Identify which cell holds the provided text, then report its (x, y) central coordinate. 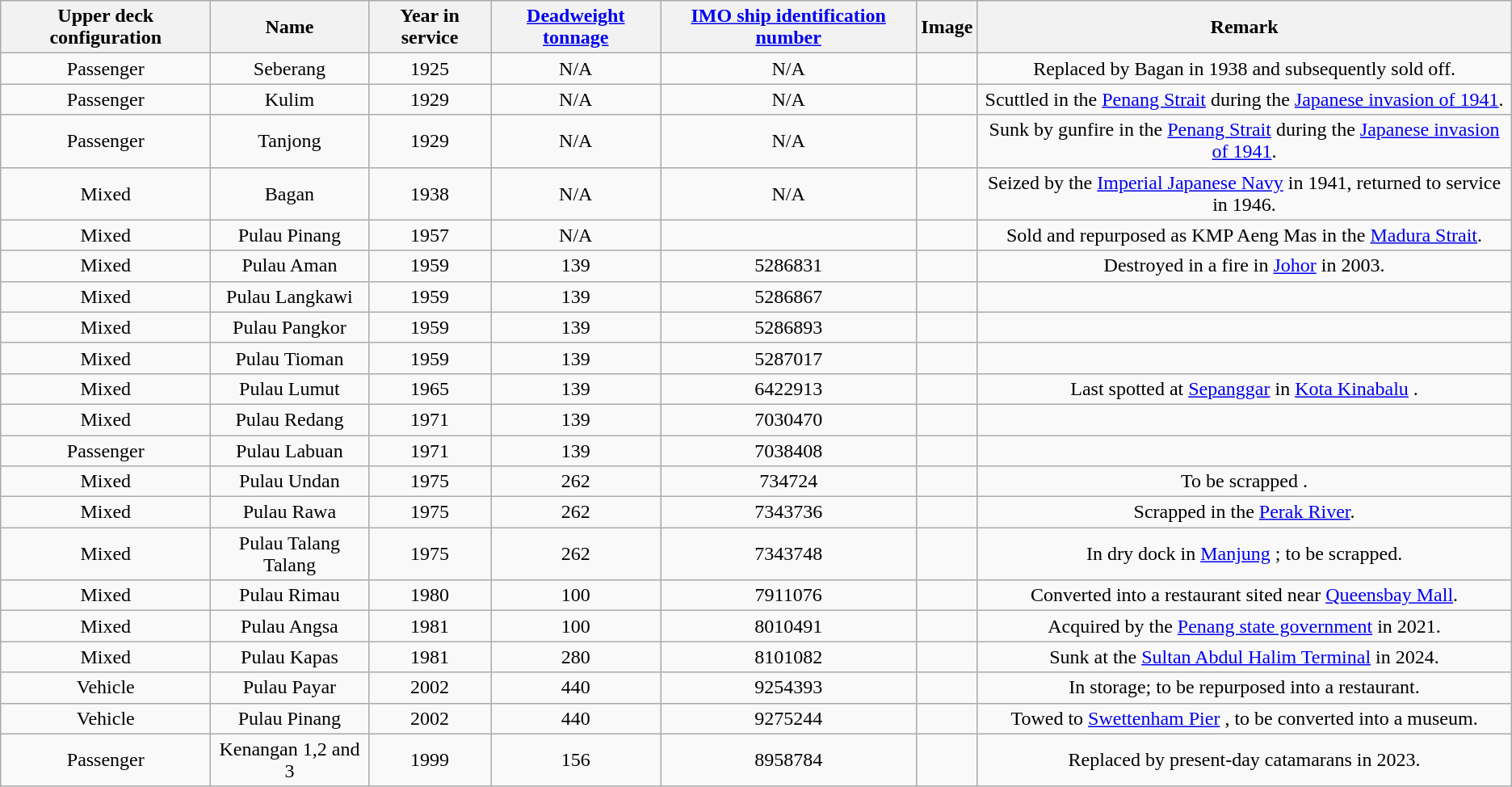
To be scrapped . (1244, 482)
Pulau Pangkor (289, 327)
7030470 (788, 419)
In dry dock in Manjung ; to be scrapped. (1244, 554)
Scrapped in the Perak River. (1244, 512)
8010491 (788, 626)
Acquired by the Penang state government in 2021. (1244, 626)
Pulau Rimau (289, 596)
8958784 (788, 760)
5286867 (788, 297)
Bagan (289, 194)
1999 (430, 760)
Deadweight tonnage (576, 27)
9254393 (788, 688)
Pulau Lumut (289, 389)
6422913 (788, 389)
Scuttled in the Penang Strait during the Japanese invasion of 1941. (1244, 99)
Last spotted at Sepanggar in Kota Kinabalu . (1244, 389)
5286831 (788, 266)
Converted into a restaurant sited near Queensbay Mall. (1244, 596)
Pulau Redang (289, 419)
Destroyed in a fire in Johor in 2003. (1244, 266)
Sold and repurposed as KMP Aeng Mas in the Madura Strait. (1244, 235)
Pulau Angsa (289, 626)
156 (576, 760)
Remark (1244, 27)
Seized by the Imperial Japanese Navy in 1941, returned to service in 1946. (1244, 194)
In storage; to be repurposed into a restaurant. (1244, 688)
Pulau Tioman (289, 358)
Image (947, 27)
Pulau Kapas (289, 657)
Tanjong (289, 141)
5286893 (788, 327)
1980 (430, 596)
7038408 (788, 450)
8101082 (788, 657)
Pulau Payar (289, 688)
7343748 (788, 554)
Kenangan 1,2 and 3 (289, 760)
280 (576, 657)
7343736 (788, 512)
IMO ship identification number (788, 27)
Sunk by gunfire in the Penang Strait during the Japanese invasion of 1941. (1244, 141)
5287017 (788, 358)
Pulau Undan (289, 482)
Pulau Aman (289, 266)
Kulim (289, 99)
1925 (430, 69)
1965 (430, 389)
Seberang (289, 69)
Replaced by Bagan in 1938 and subsequently sold off. (1244, 69)
Pulau Langkawi (289, 297)
Pulau Rawa (289, 512)
Name (289, 27)
Replaced by present-day catamarans in 2023. (1244, 760)
7911076 (788, 596)
9275244 (788, 718)
Year in service (430, 27)
1938 (430, 194)
Upper deck configuration (106, 27)
Sunk at the Sultan Abdul Halim Terminal in 2024. (1244, 657)
Pulau Labuan (289, 450)
1957 (430, 235)
734724 (788, 482)
Towed to Swettenham Pier , to be converted into a museum. (1244, 718)
Pulau Talang Talang (289, 554)
